Return [x, y] of the center of cell containing provided text 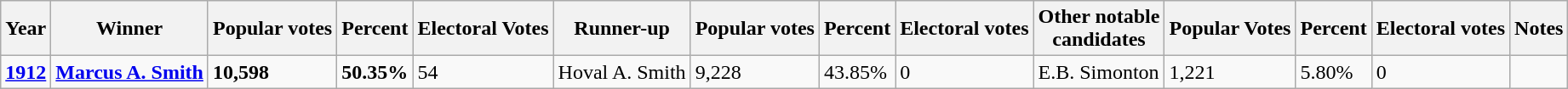
Marcus A. Smith [129, 72]
Other notablecandidates [1099, 29]
Hoval A. Smith [621, 72]
10,598 [272, 72]
1,221 [1230, 72]
5.80% [1333, 72]
1912 [26, 72]
54 [484, 72]
Year [26, 29]
Popular Votes [1230, 29]
Runner-up [621, 29]
Electoral Votes [484, 29]
E.B. Simonton [1099, 72]
Notes [1539, 29]
43.85% [856, 72]
Winner [129, 29]
50.35% [375, 72]
9,228 [754, 72]
